From the cell containing the given text, extract its center point as [X, Y] coordinate. 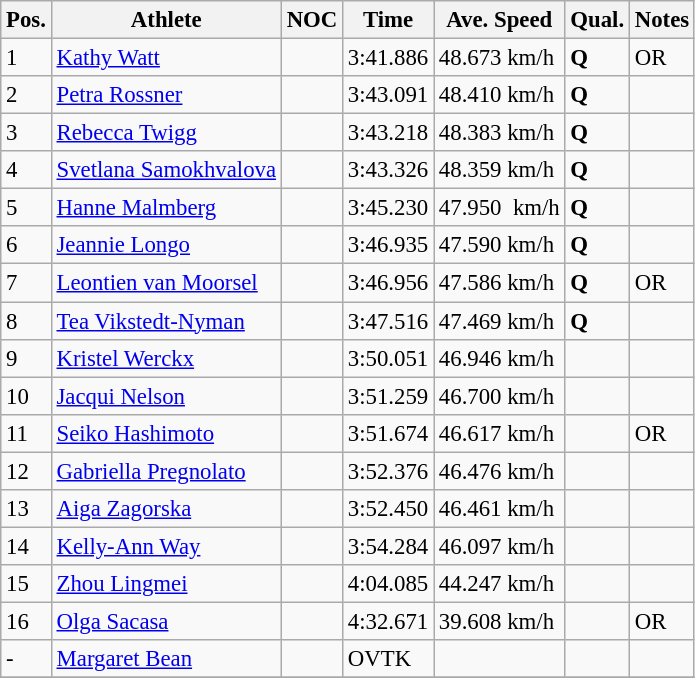
6 [26, 245]
Jeannie Longo [166, 245]
3:46.956 [388, 283]
46.461 km/h [500, 509]
Jacqui Nelson [166, 396]
Zhou Lingmei [166, 584]
3 [26, 133]
Kelly-Ann Way [166, 546]
46.700 km/h [500, 396]
3:43.218 [388, 133]
Petra Rossner [166, 95]
3:54.284 [388, 546]
3:43.326 [388, 170]
44.247 km/h [500, 584]
4:04.085 [388, 584]
48.673 km/h [500, 58]
3:52.376 [388, 471]
3:45.230 [388, 208]
1 [26, 58]
3:51.259 [388, 396]
3:50.051 [388, 358]
Seiko Hashimoto [166, 433]
- [26, 659]
39.608 km/h [500, 621]
10 [26, 396]
Kristel Werckx [166, 358]
8 [26, 321]
46.476 km/h [500, 471]
14 [26, 546]
5 [26, 208]
Aiga Zagorska [166, 509]
16 [26, 621]
NOC [312, 20]
OVTK [388, 659]
48.359 km/h [500, 170]
46.617 km/h [500, 433]
4:32.671 [388, 621]
3:43.091 [388, 95]
3:52.450 [388, 509]
13 [26, 509]
Athlete [166, 20]
2 [26, 95]
15 [26, 584]
Leontien van Moorsel [166, 283]
Svetlana Samokhvalova [166, 170]
3:46.935 [388, 245]
Ave. Speed [500, 20]
3:47.516 [388, 321]
12 [26, 471]
Tea Vikstedt-Nyman [166, 321]
4 [26, 170]
48.383 km/h [500, 133]
3:51.674 [388, 433]
47.590 km/h [500, 245]
47.950 km/h [500, 208]
46.097 km/h [500, 546]
Qual. [597, 20]
9 [26, 358]
Notes [662, 20]
Gabriella Pregnolato [166, 471]
3:41.886 [388, 58]
Hanne Malmberg [166, 208]
Time [388, 20]
46.946 km/h [500, 358]
11 [26, 433]
47.469 km/h [500, 321]
Kathy Watt [166, 58]
Rebecca Twigg [166, 133]
7 [26, 283]
47.586 km/h [500, 283]
Pos. [26, 20]
Margaret Bean [166, 659]
Olga Sacasa [166, 621]
48.410 km/h [500, 95]
